Scan for the cell matching the given text and deliver its [X, Y] coordinate at center. 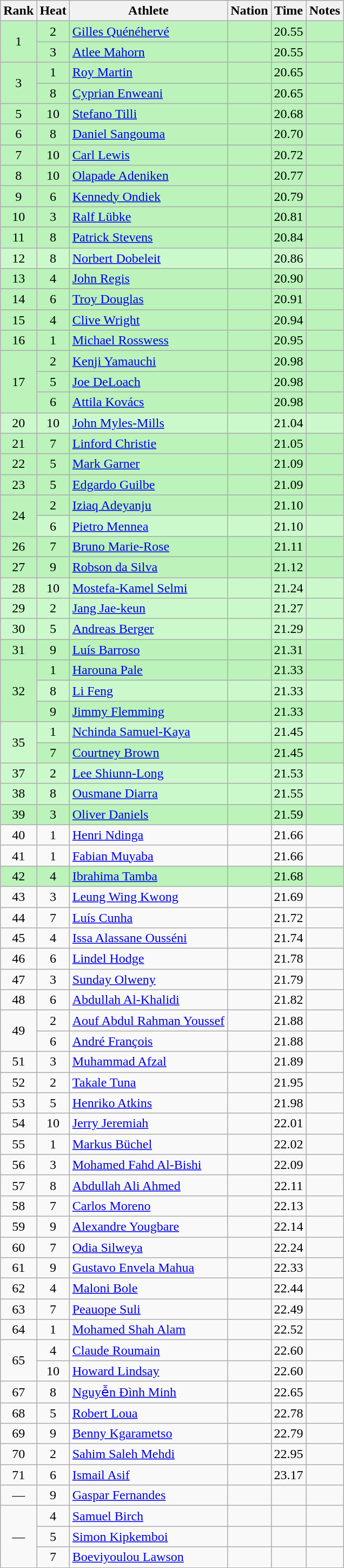
22.65 [289, 1392]
37 [18, 773]
Courtney Brown [148, 753]
Michael Rosswess [148, 341]
17 [18, 382]
Samuel Birch [148, 1516]
68 [18, 1413]
Rank [18, 11]
21.59 [289, 814]
Iziaq Adeyanju [148, 505]
Maloni Bole [148, 1289]
55 [18, 1144]
Atlee Mahorn [148, 52]
30 [18, 629]
42 [18, 876]
22.24 [289, 1247]
Sunday Olweny [148, 979]
28 [18, 587]
Leung Wing Kwong [148, 897]
70 [18, 1454]
22.79 [289, 1434]
Benny Kgarametso [148, 1434]
46 [18, 959]
Ralf Lübke [148, 217]
32 [18, 691]
Ibrahima Tamba [148, 876]
Issa Alassane Ousséni [148, 938]
21.68 [289, 876]
21 [18, 443]
21.27 [289, 609]
58 [18, 1206]
Alexandre Yougbare [148, 1226]
63 [18, 1309]
22.95 [289, 1454]
Clive Wright [148, 320]
Claude Roumain [148, 1350]
23 [18, 485]
11 [18, 237]
20.68 [289, 114]
Sahim Saleh Mehdi [148, 1454]
51 [18, 1062]
14 [18, 299]
65 [18, 1361]
71 [18, 1475]
59 [18, 1226]
21.72 [289, 918]
22.13 [289, 1206]
Harouna Pale [148, 670]
20.70 [289, 134]
Gustavo Envela Mahua [148, 1268]
22.78 [289, 1413]
22.14 [289, 1226]
Odia Silweya [148, 1247]
Jimmy Flemming [148, 711]
48 [18, 1000]
21.12 [289, 567]
21.95 [289, 1082]
20.81 [289, 217]
20.84 [289, 237]
35 [18, 742]
Oliver Daniels [148, 814]
Gaspar Fernandes [148, 1495]
Robson da Silva [148, 567]
Troy Douglas [148, 299]
Jerry Jeremiah [148, 1123]
Luís Barroso [148, 650]
21.05 [289, 443]
Luís Cunha [148, 918]
Ismail Asif [148, 1475]
47 [18, 979]
Gilles Quénéhervé [148, 31]
Henriko Atkins [148, 1103]
22.49 [289, 1309]
60 [18, 1247]
Carl Lewis [148, 155]
21.24 [289, 587]
20.91 [289, 299]
15 [18, 320]
Abdullah Ali Ahmed [148, 1185]
20 [18, 423]
Markus Büchel [148, 1144]
Mohamed Fahd Al-Bishi [148, 1165]
21.89 [289, 1062]
21.69 [289, 897]
Nation [249, 11]
Stefano Tilli [148, 114]
Roy Martin [148, 73]
Joe DeLoach [148, 382]
12 [18, 258]
Patrick Stevens [148, 237]
Howard Lindsay [148, 1371]
53 [18, 1103]
21.11 [289, 546]
Cyprian Enweani [148, 93]
21.82 [289, 1000]
40 [18, 835]
56 [18, 1165]
Lindel Hodge [148, 959]
22.11 [289, 1185]
Edgardo Guilbe [148, 485]
27 [18, 567]
21.55 [289, 794]
Lee Shiunn-Long [148, 773]
20.86 [289, 258]
67 [18, 1392]
Ousmane Diarra [148, 794]
Kenji Yamauchi [148, 361]
20.72 [289, 155]
Li Feng [148, 691]
Olapade Adeniken [148, 175]
Nguyễn Đình Minh [148, 1392]
22.01 [289, 1123]
Norbert Dobeleit [148, 258]
Henri Ndinga [148, 835]
69 [18, 1434]
22.33 [289, 1268]
57 [18, 1185]
31 [18, 650]
49 [18, 1031]
22.02 [289, 1144]
21.31 [289, 650]
Takale Tuna [148, 1082]
Aouf Abdul Rahman Youssef [148, 1021]
21.04 [289, 423]
16 [18, 341]
44 [18, 918]
Kennedy Ondiek [148, 196]
20.77 [289, 175]
Simon Kipkemboi [148, 1537]
20.79 [289, 196]
20.90 [289, 279]
Notes [325, 11]
Mohamed Shah Alam [148, 1330]
Carlos Moreno [148, 1206]
Daniel Sangouma [148, 134]
13 [18, 279]
Abdullah Al-Khalidi [148, 1000]
Linford Christie [148, 443]
22 [18, 464]
Mark Garner [148, 464]
Pietro Mennea [148, 526]
21.78 [289, 959]
45 [18, 938]
39 [18, 814]
Muhammad Afzal [148, 1062]
20.95 [289, 341]
John Myles-Mills [148, 423]
21.53 [289, 773]
62 [18, 1289]
Nchinda Samuel-Kaya [148, 732]
Attila Kovács [148, 402]
Time [289, 11]
22.44 [289, 1289]
Bruno Marie-Rose [148, 546]
54 [18, 1123]
Andreas Berger [148, 629]
52 [18, 1082]
38 [18, 794]
26 [18, 546]
41 [18, 855]
Boeviyoulou Lawson [148, 1557]
Athlete [148, 11]
24 [18, 515]
Mostefa-Kamel Selmi [148, 587]
Peauope Suli [148, 1309]
21.98 [289, 1103]
Fabian Muyaba [148, 855]
21.79 [289, 979]
John Regis [148, 279]
29 [18, 609]
André François [148, 1041]
23.17 [289, 1475]
61 [18, 1268]
22.09 [289, 1165]
43 [18, 897]
Jang Jae-keun [148, 609]
Robert Loua [148, 1413]
21.29 [289, 629]
64 [18, 1330]
Heat [53, 11]
21.74 [289, 938]
22.52 [289, 1330]
20.94 [289, 320]
